Return the [X, Y] coordinate for the center point of the cell that contains the specified text.  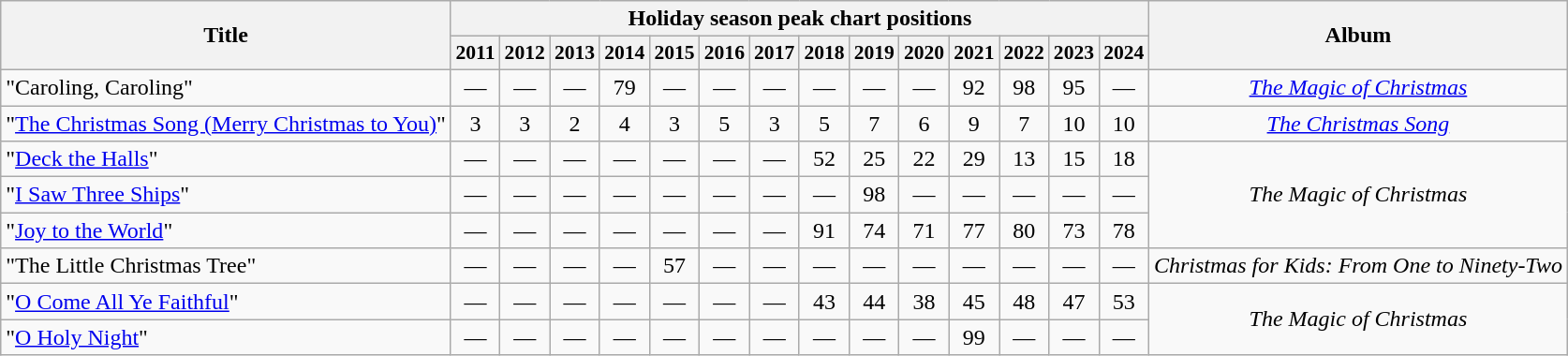
15 [1073, 159]
25 [875, 159]
2016 [725, 53]
74 [875, 230]
Christmas for Kids: From One to Ninety-Two [1358, 266]
44 [875, 302]
"O Holy Night" [227, 337]
2021 [974, 53]
Title [227, 36]
13 [1023, 159]
"O Come All Ye Faithful" [227, 302]
18 [1124, 159]
99 [974, 337]
2018 [824, 53]
2013 [575, 53]
29 [974, 159]
2012 [525, 53]
22 [924, 159]
The Christmas Song [1358, 123]
6 [924, 123]
2015 [674, 53]
"Caroling, Caroling" [227, 87]
47 [1073, 302]
52 [824, 159]
2022 [1023, 53]
48 [1023, 302]
80 [1023, 230]
45 [974, 302]
53 [1124, 302]
2020 [924, 53]
57 [674, 266]
9 [974, 123]
77 [974, 230]
"Joy to the World" [227, 230]
Holiday season peak chart positions [800, 19]
2023 [1073, 53]
Album [1358, 36]
"The Christmas Song (Merry Christmas to You)" [227, 123]
43 [824, 302]
95 [1073, 87]
73 [1073, 230]
79 [624, 87]
"I Saw Three Ships" [227, 195]
91 [824, 230]
2011 [475, 53]
2019 [875, 53]
71 [924, 230]
92 [974, 87]
2 [575, 123]
38 [924, 302]
4 [624, 123]
"Deck the Halls" [227, 159]
2014 [624, 53]
2024 [1124, 53]
2017 [774, 53]
78 [1124, 230]
"The Little Christmas Tree" [227, 266]
